Return the (X, Y) coordinate for the center point of the cell that contains the specified text.  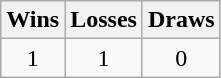
0 (181, 58)
Draws (181, 20)
Losses (104, 20)
Wins (33, 20)
